Provide the [x, y] coordinate of the cell's center where the given text is located.  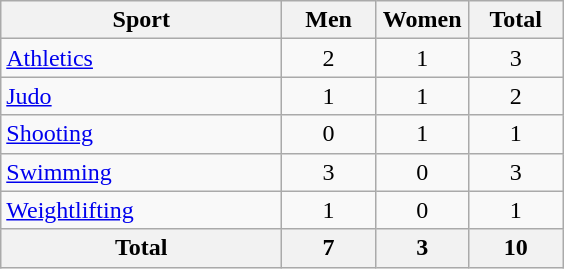
10 [516, 248]
Shooting [142, 134]
Men [329, 20]
Swimming [142, 172]
Athletics [142, 58]
Women [422, 20]
Sport [142, 20]
Judo [142, 96]
7 [329, 248]
Weightlifting [142, 210]
